Output the [x, y] coordinate of the center of the cell containing the given text.  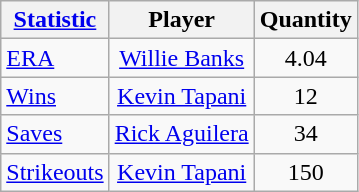
4.04 [306, 58]
Rick Aguilera [182, 134]
Willie Banks [182, 58]
ERA [55, 58]
12 [306, 96]
34 [306, 134]
Wins [55, 96]
Statistic [55, 20]
150 [306, 172]
Quantity [306, 20]
Strikeouts [55, 172]
Player [182, 20]
Saves [55, 134]
